Extract the [x, y] coordinate from the center of the cell holding the provided text.  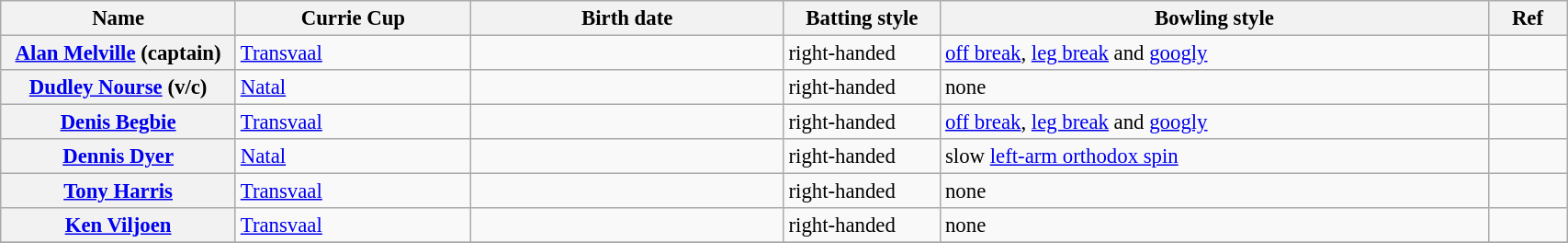
slow left-arm orthodox spin [1214, 156]
Denis Begbie [118, 122]
Dennis Dyer [118, 156]
Currie Cup [353, 18]
Ref [1527, 18]
Alan Melville (captain) [118, 53]
Name [118, 18]
Bowling style [1214, 18]
Birth date [626, 18]
Ken Viljoen [118, 226]
Tony Harris [118, 191]
Batting style [862, 18]
Dudley Nourse (v/c) [118, 87]
